Identify which cell holds the provided text, then report its [x, y] central coordinate. 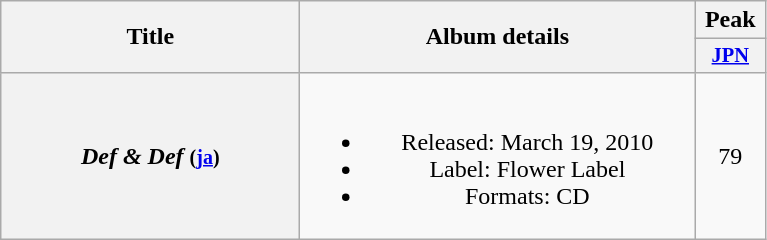
Album details [498, 37]
JPN [730, 56]
Title [150, 37]
79 [730, 156]
Released: March 19, 2010Label: Flower LabelFormats: CD [498, 156]
Def & Def (ja) [150, 156]
Peak [730, 20]
